Pinpoint the cell where the given text exists, returning its [x, y] midpoint coordinate. 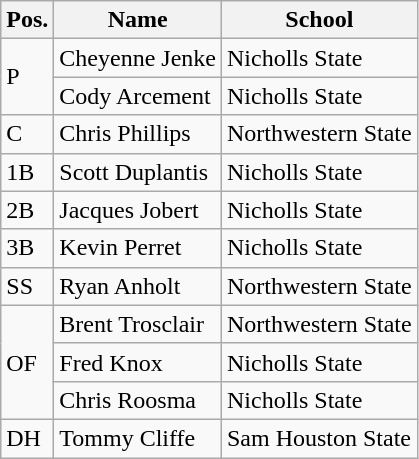
Ryan Anholt [138, 286]
Cheyenne Jenke [138, 58]
Sam Houston State [319, 438]
Cody Arcement [138, 96]
SS [28, 286]
DH [28, 438]
Name [138, 20]
3B [28, 248]
P [28, 77]
Chris Roosma [138, 400]
2B [28, 210]
Chris Phillips [138, 134]
Kevin Perret [138, 248]
Scott Duplantis [138, 172]
Pos. [28, 20]
Tommy Cliffe [138, 438]
1B [28, 172]
OF [28, 362]
Jacques Jobert [138, 210]
School [319, 20]
Brent Trosclair [138, 324]
C [28, 134]
Fred Knox [138, 362]
